Determine the (x, y) coordinate at the center of the cell enclosing the given text.  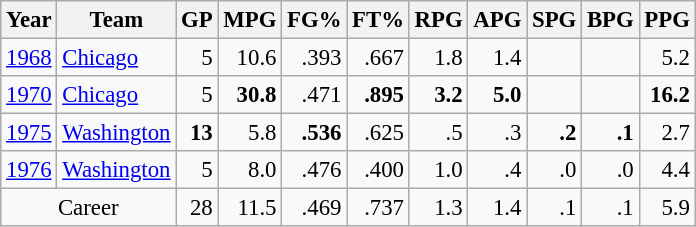
.5 (438, 133)
SPG (554, 20)
16.2 (667, 95)
30.8 (250, 95)
10.6 (250, 58)
8.0 (250, 170)
.737 (378, 208)
5.2 (667, 58)
.625 (378, 133)
.393 (314, 58)
.536 (314, 133)
Year (29, 20)
3.2 (438, 95)
11.5 (250, 208)
.469 (314, 208)
5.9 (667, 208)
.3 (498, 133)
RPG (438, 20)
BPG (610, 20)
FT% (378, 20)
PPG (667, 20)
5.8 (250, 133)
13 (197, 133)
.4 (498, 170)
1976 (29, 170)
1.8 (438, 58)
5.0 (498, 95)
MPG (250, 20)
.400 (378, 170)
28 (197, 208)
.895 (378, 95)
1.3 (438, 208)
.667 (378, 58)
APG (498, 20)
1970 (29, 95)
Team (116, 20)
Career (88, 208)
.2 (554, 133)
1968 (29, 58)
GP (197, 20)
2.7 (667, 133)
.471 (314, 95)
FG% (314, 20)
1975 (29, 133)
.476 (314, 170)
4.4 (667, 170)
1.0 (438, 170)
